Search for the cell housing the specified text and yield its (X, Y) center coordinate. 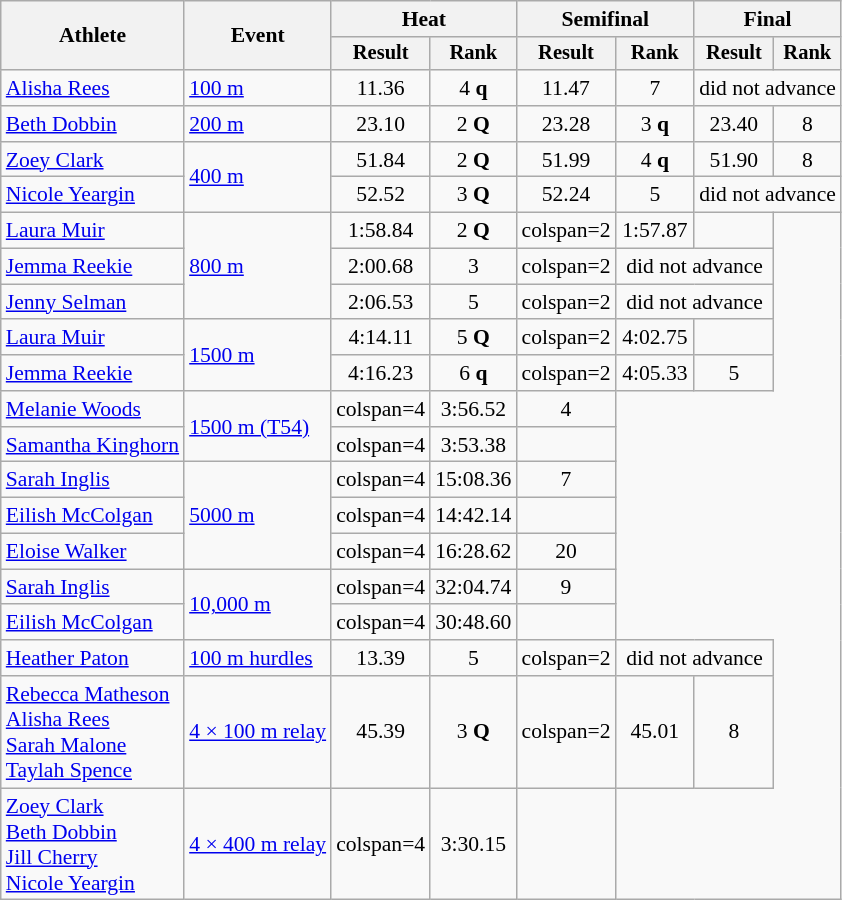
5000 m (258, 516)
10,000 m (258, 604)
100 m hurdles (258, 658)
45.39 (380, 732)
23.28 (566, 124)
23.10 (380, 124)
Eloise Walker (92, 552)
Jenny Selman (92, 302)
6 q (473, 373)
Final (768, 19)
3:53.38 (473, 445)
Samantha Kinghorn (92, 445)
1:57.87 (656, 231)
51.99 (566, 160)
2:06.53 (380, 302)
4 × 400 m relay (258, 844)
100 m (258, 88)
5 Q (473, 338)
51.90 (734, 160)
3:30.15 (473, 844)
Heather Paton (92, 658)
52.24 (566, 195)
Alisha Rees (92, 88)
3 q (656, 124)
4:05.33 (656, 373)
14:42.14 (473, 516)
200 m (258, 124)
3:56.52 (473, 409)
3 (473, 267)
15:08.36 (473, 480)
4 × 100 m relay (258, 732)
45.01 (656, 732)
Melanie Woods (92, 409)
Nicole Yeargin (92, 195)
9 (566, 587)
4:14.11 (380, 338)
2:00.68 (380, 267)
Semifinal (605, 19)
20 (566, 552)
13.39 (380, 658)
23.40 (734, 124)
1500 m (T54) (258, 426)
1:58.84 (380, 231)
800 m (258, 266)
4:16.23 (380, 373)
Zoey ClarkBeth DobbinJill CherryNicole Yeargin (92, 844)
Event (258, 36)
52.52 (380, 195)
4:02.75 (656, 338)
11.47 (566, 88)
4 (566, 409)
1500 m (258, 356)
11.36 (380, 88)
Heat (424, 19)
32:04.74 (473, 587)
Zoey Clark (92, 160)
400 m (258, 178)
Athlete (92, 36)
Beth Dobbin (92, 124)
Rebecca MathesonAlisha ReesSarah MaloneTaylah Spence (92, 732)
51.84 (380, 160)
30:48.60 (473, 623)
16:28.62 (473, 552)
